Scan for the cell matching the given text and deliver its [X, Y] coordinate at center. 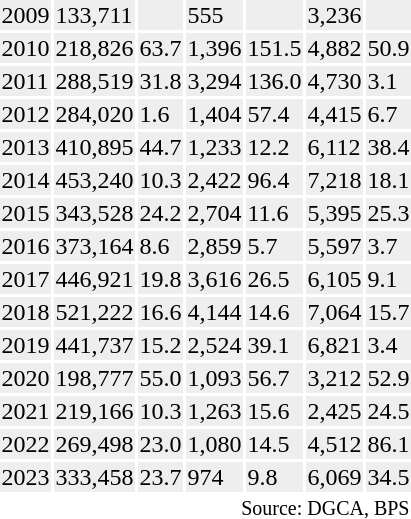
25.3 [388, 213]
1,233 [214, 147]
23.7 [160, 477]
2015 [26, 213]
2,704 [214, 213]
219,166 [94, 411]
2,859 [214, 246]
2020 [26, 378]
15.6 [274, 411]
446,921 [94, 279]
9.1 [388, 279]
23.0 [160, 444]
16.6 [160, 312]
3,236 [334, 15]
3.7 [388, 246]
5,597 [334, 246]
974 [214, 477]
3,616 [214, 279]
6,105 [334, 279]
6,069 [334, 477]
410,895 [94, 147]
1.6 [160, 114]
12.2 [274, 147]
2019 [26, 345]
6,821 [334, 345]
136.0 [274, 81]
2011 [26, 81]
133,711 [94, 15]
56.7 [274, 378]
18.1 [388, 180]
2014 [26, 180]
284,020 [94, 114]
2023 [26, 477]
15.2 [160, 345]
521,222 [94, 312]
5,395 [334, 213]
14.6 [274, 312]
2021 [26, 411]
6,112 [334, 147]
5.7 [274, 246]
31.8 [160, 81]
38.4 [388, 147]
2010 [26, 48]
2009 [26, 15]
4,144 [214, 312]
1,080 [214, 444]
19.8 [160, 279]
1,263 [214, 411]
198,777 [94, 378]
269,498 [94, 444]
7,064 [334, 312]
7,218 [334, 180]
343,528 [94, 213]
26.5 [274, 279]
1,396 [214, 48]
50.9 [388, 48]
3.1 [388, 81]
2018 [26, 312]
2022 [26, 444]
96.4 [274, 180]
34.5 [388, 477]
2012 [26, 114]
86.1 [388, 444]
6.7 [388, 114]
2016 [26, 246]
52.9 [388, 378]
333,458 [94, 477]
55.0 [160, 378]
24.2 [160, 213]
4,512 [334, 444]
2,524 [214, 345]
2013 [26, 147]
63.7 [160, 48]
2,422 [214, 180]
44.7 [160, 147]
3.4 [388, 345]
8.6 [160, 246]
15.7 [388, 312]
288,519 [94, 81]
218,826 [94, 48]
4,882 [334, 48]
441,737 [94, 345]
1,404 [214, 114]
14.5 [274, 444]
11.6 [274, 213]
39.1 [274, 345]
24.5 [388, 411]
453,240 [94, 180]
9.8 [274, 477]
2,425 [334, 411]
3,294 [214, 81]
3,212 [334, 378]
4,415 [334, 114]
4,730 [334, 81]
2017 [26, 279]
555 [214, 15]
151.5 [274, 48]
57.4 [274, 114]
373,164 [94, 246]
1,093 [214, 378]
